Locate the cell with the specified text and output its [X, Y] center coordinate. 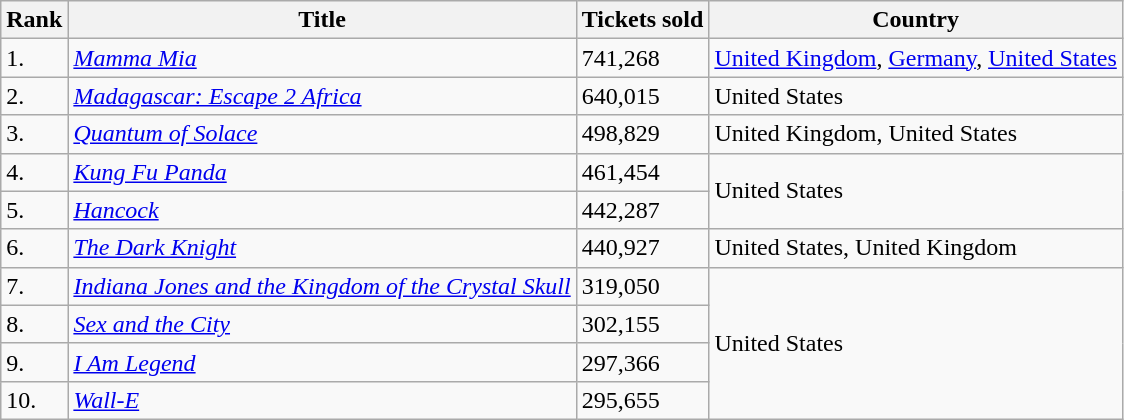
4. [34, 172]
498,829 [642, 134]
Indiana Jones and the Kingdom of the Crystal Skull [322, 286]
Mamma Mia [322, 58]
Hancock [322, 210]
Kung Fu Panda [322, 172]
302,155 [642, 324]
5. [34, 210]
440,927 [642, 248]
Rank [34, 20]
United Kingdom, United States [916, 134]
Tickets sold [642, 20]
Sex and the City [322, 324]
2. [34, 96]
United Kingdom, Germany, United States [916, 58]
9. [34, 362]
The Dark Knight [322, 248]
461,454 [642, 172]
Wall-E [322, 400]
Madagascar: Escape 2 Africa [322, 96]
297,366 [642, 362]
Quantum of Solace [322, 134]
319,050 [642, 286]
Title [322, 20]
United States, United Kingdom [916, 248]
I Am Legend [322, 362]
1. [34, 58]
8. [34, 324]
741,268 [642, 58]
Country [916, 20]
295,655 [642, 400]
7. [34, 286]
6. [34, 248]
10. [34, 400]
640,015 [642, 96]
442,287 [642, 210]
3. [34, 134]
